Locate the cell with the specified text and output its [x, y] center coordinate. 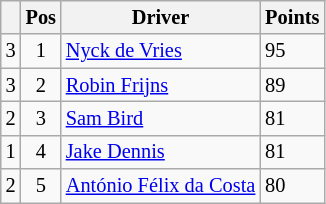
Nyck de Vries [160, 51]
95 [292, 51]
4 [41, 152]
Robin Frijns [160, 85]
Pos [41, 17]
António Félix da Costa [160, 186]
Sam Bird [160, 118]
89 [292, 85]
5 [41, 186]
Points [292, 17]
Driver [160, 17]
80 [292, 186]
Jake Dennis [160, 152]
